Provide the [x, y] coordinate of the cell's center where the given text is located.  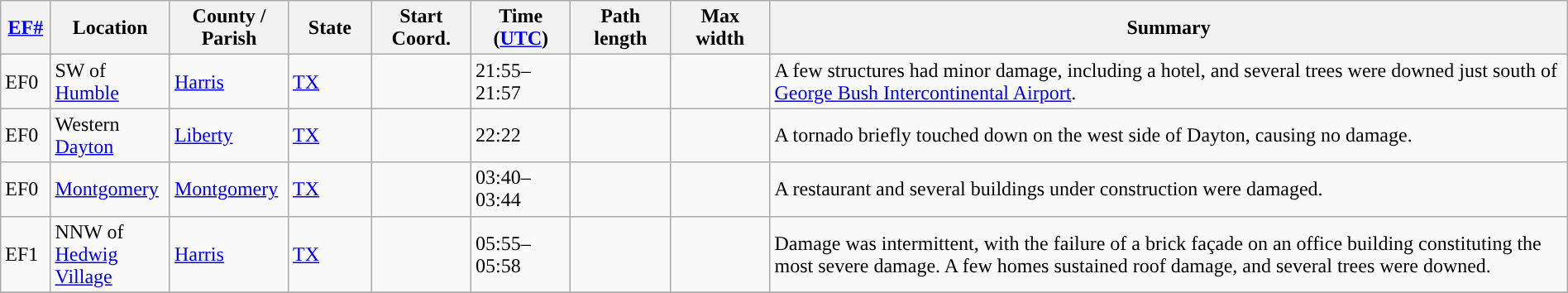
A few structures had minor damage, including a hotel, and several trees were downed just south of George Bush Intercontinental Airport. [1169, 81]
05:55–05:58 [520, 254]
NNW of Hedwig Village [110, 254]
EF# [26, 28]
Summary [1169, 28]
SW of Humble [110, 81]
Location [110, 28]
Time (UTC) [520, 28]
State [330, 28]
Path length [620, 28]
Max width [719, 28]
22:22 [520, 136]
Liberty [228, 136]
21:55–21:57 [520, 81]
A tornado briefly touched down on the west side of Dayton, causing no damage. [1169, 136]
Western Dayton [110, 136]
EF1 [26, 254]
A restaurant and several buildings under construction were damaged. [1169, 189]
Start Coord. [421, 28]
03:40–03:44 [520, 189]
County / Parish [228, 28]
